Locate the cell with the specified text and output its [X, Y] center coordinate. 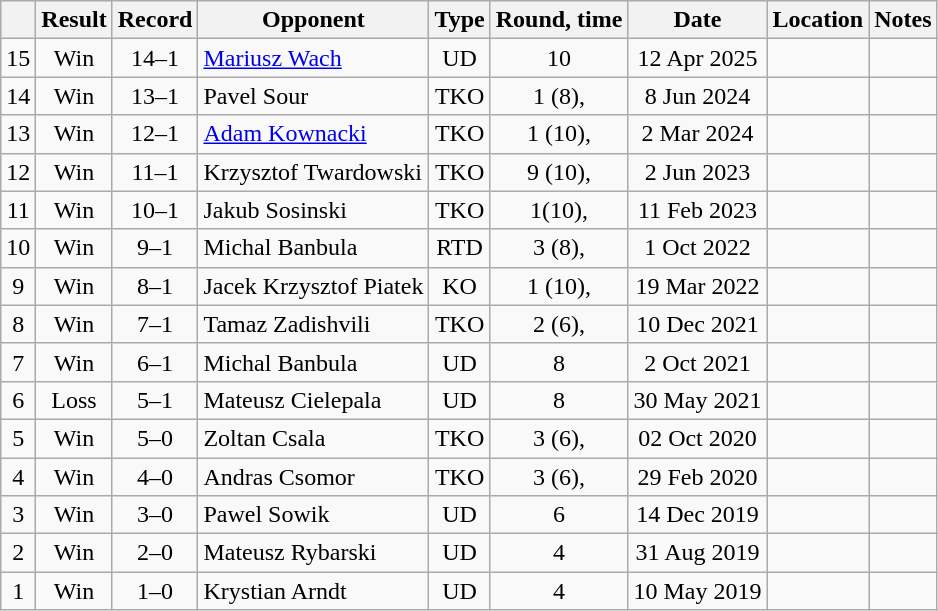
RTD [460, 248]
Opponent [314, 20]
KO [460, 286]
10 Dec 2021 [698, 324]
14–1 [155, 58]
29 Feb 2020 [698, 477]
5–1 [155, 400]
Krystian Arndt [314, 591]
02 Oct 2020 [698, 438]
13–1 [155, 96]
2 Mar 2024 [698, 134]
Jacek Krzysztof Piatek [314, 286]
1 Oct 2022 [698, 248]
8 Jun 2024 [698, 96]
Adam Kownacki [314, 134]
8–1 [155, 286]
2 Oct 2021 [698, 362]
14 [18, 96]
11 [18, 210]
Pawel Sowik [314, 515]
30 May 2021 [698, 400]
13 [18, 134]
3 (8), [559, 248]
12–1 [155, 134]
Zoltan Csala [314, 438]
Result [74, 20]
1 [18, 591]
9 [18, 286]
Pavel Sour [314, 96]
2–0 [155, 553]
1–0 [155, 591]
Notes [903, 20]
15 [18, 58]
14 Dec 2019 [698, 515]
12 [18, 172]
Mateusz Rybarski [314, 553]
9–1 [155, 248]
12 Apr 2025 [698, 58]
4–0 [155, 477]
Round, time [559, 20]
3 [18, 515]
Date [698, 20]
6–1 [155, 362]
Loss [74, 400]
Location [818, 20]
Mateusz Cielepala [314, 400]
Andras Csomor [314, 477]
1(10), [559, 210]
2 Jun 2023 [698, 172]
Krzysztof Twardowski [314, 172]
9 (10), [559, 172]
10 May 2019 [698, 591]
Record [155, 20]
31 Aug 2019 [698, 553]
2 [18, 553]
3–0 [155, 515]
5–0 [155, 438]
Tamaz Zadishvili [314, 324]
5 [18, 438]
10–1 [155, 210]
7–1 [155, 324]
2 (6), [559, 324]
11–1 [155, 172]
Type [460, 20]
7 [18, 362]
Mariusz Wach [314, 58]
19 Mar 2022 [698, 286]
11 Feb 2023 [698, 210]
Jakub Sosinski [314, 210]
1 (8), [559, 96]
